Detect which cell encompasses the target text, then output its (X, Y) center coordinate. 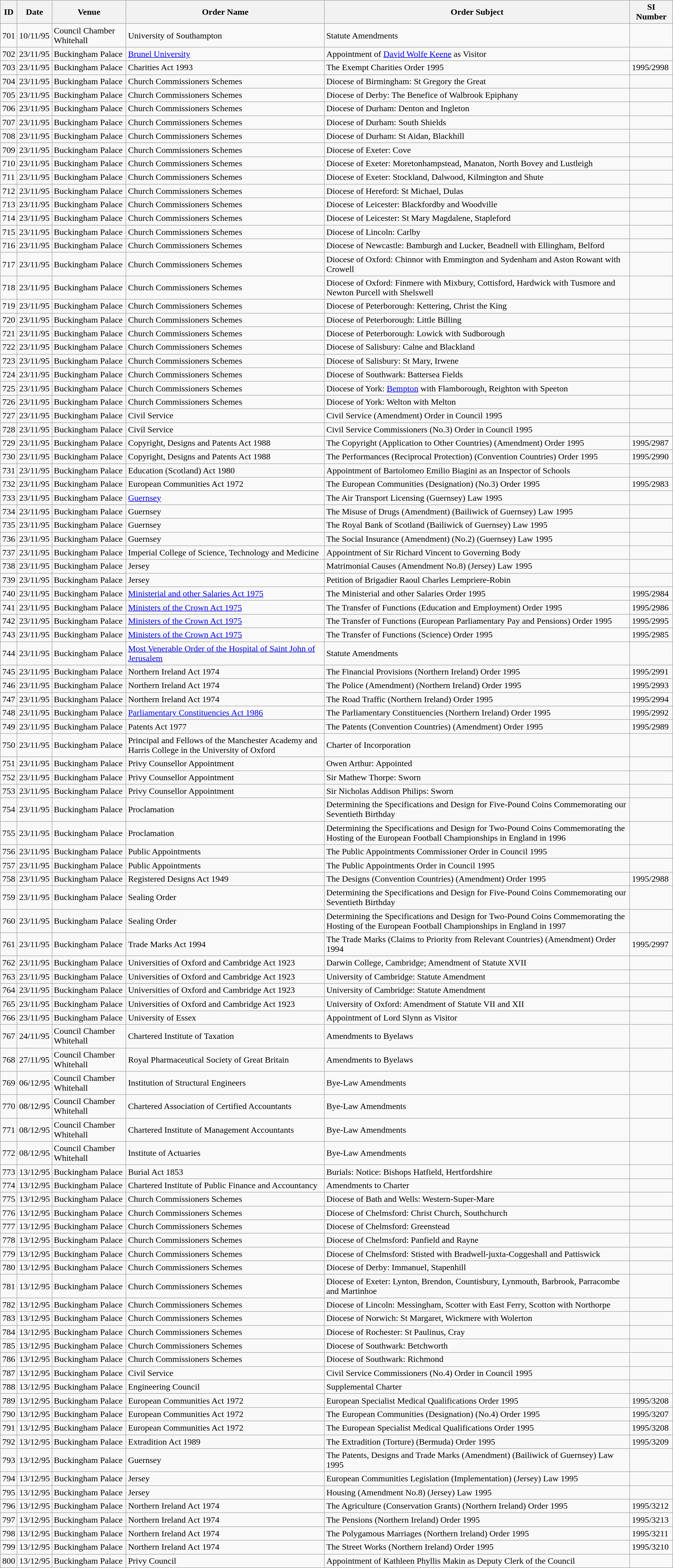
717 (9, 264)
787 (9, 1373)
27/11/95 (35, 1060)
705 (9, 95)
Supplemental Charter (477, 1387)
745 (9, 672)
755 (9, 833)
738 (9, 566)
746 (9, 686)
Chartered Institute of Public Finance and Accountancy (225, 1185)
Diocese of Chelmsford: Stisted with Bradwell-juxta-Coggeshall and Pattiswick (477, 1254)
735 (9, 525)
1995/2989 (651, 727)
The Street Works (Northern Ireland) Order 1995 (477, 1547)
Diocese of Leicester: Blackfordby and Woodville (477, 205)
Civil Service (Amendment) Order in Council 1995 (477, 415)
The Police (Amendment) (Northern Ireland) Order 1995 (477, 686)
708 (9, 136)
Extradition Act 1989 (225, 1441)
1995/2997 (651, 945)
718 (9, 288)
714 (9, 218)
Privy Council (225, 1561)
The Royal Bank of Scotland (Bailiwick of Guernsey) Law 1995 (477, 525)
24/11/95 (35, 1036)
ID (9, 12)
722 (9, 347)
Diocese of Exeter: Lynton, Brendon, Countisbury, Lynmouth, Barbrook, Parracombe and Martinhoe (477, 1286)
Diocese of Durham: South Shields (477, 122)
The Public Appointments Order in Council 1995 (477, 865)
768 (9, 1060)
757 (9, 865)
1995/3213 (651, 1520)
762 (9, 963)
728 (9, 429)
Parliamentary Constituencies Act 1986 (225, 713)
Appointment of Lord Slynn as Visitor (477, 1018)
766 (9, 1018)
Diocese of Salisbury: St Mary, Irwene (477, 361)
764 (9, 990)
University of Essex (225, 1018)
748 (9, 713)
779 (9, 1254)
The Transfer of Functions (Education and Employment) Order 1995 (477, 607)
769 (9, 1083)
782 (9, 1305)
783 (9, 1318)
Institute of Actuaries (225, 1153)
744 (9, 653)
Darwin College, Cambridge; Amendment of Statute XVII (477, 963)
European Communities Legislation (Implementation) (Jersey) Law 1995 (477, 1479)
Sir Mathew Thorpe: Sworn (477, 777)
720 (9, 320)
Civil Service Commissioners (No.4) Order in Council 1995 (477, 1373)
1995/2994 (651, 699)
Diocese of Durham: Denton and Ingleton (477, 109)
The European Communities (Designation) (No.3) Order 1995 (477, 484)
1995/2984 (651, 594)
800 (9, 1561)
Burials: Notice: Bishops Hatfield, Hertfordshire (477, 1172)
Diocese of Rochester: St Paulinus, Cray (477, 1332)
712 (9, 191)
Patents Act 1977 (225, 727)
721 (9, 333)
The Road Traffic (Northern Ireland) Order 1995 (477, 699)
Civil Service Commissioners (No.3) Order in Council 1995 (477, 429)
776 (9, 1213)
765 (9, 1004)
707 (9, 122)
Determining the Specifications and Design for Two-Pound Coins Commemorating the Hosting of the European Football Championships in England in 1997 (477, 921)
1995/2987 (651, 443)
Venue (89, 12)
797 (9, 1520)
701 (9, 35)
724 (9, 374)
The Transfer of Functions (Science) Order 1995 (477, 635)
Diocese of Chelmsford: Christ Church, Southchurch (477, 1213)
772 (9, 1153)
Diocese of Chelmsford: Greenstead (477, 1227)
1995/2983 (651, 484)
The European Communities (Designation) (No.4) Order 1995 (477, 1414)
The Patents, Designs and Trade Marks (Amendment) (Bailiwick of Guernsey) Law 1995 (477, 1460)
The Agriculture (Conservation Grants) (Northern Ireland) Order 1995 (477, 1506)
791 (9, 1428)
Burial Act 1853 (225, 1172)
Diocese of York: Bempton with Flamborough, Reighton with Speeton (477, 388)
1995/2993 (651, 686)
Education (Scotland) Act 1980 (225, 471)
Institution of Structural Engineers (225, 1083)
792 (9, 1441)
Diocese of Peterborough: Kettering, Christ the King (477, 306)
1995/2992 (651, 713)
Principal and Fellows of the Manchester Academy and Harris College in the University of Oxford (225, 745)
University of Southampton (225, 35)
Trade Marks Act 1994 (225, 945)
790 (9, 1414)
The Financial Provisions (Northern Ireland) Order 1995 (477, 672)
Diocese of Bath and Wells: Western-Super-Mare (477, 1199)
798 (9, 1533)
Diocese of Peterborough: Little Billing (477, 320)
Diocese of Lincoln: Messingham, Scotter with East Ferry, Scotton with Northorpe (477, 1305)
Amendments to Charter (477, 1185)
Diocese of Exeter: Stockland, Dalwood, Kilmington and Shute (477, 177)
761 (9, 945)
Diocese of Exeter: Cove (477, 150)
703 (9, 68)
Order Subject (477, 12)
Imperial College of Science, Technology and Medicine (225, 553)
794 (9, 1479)
789 (9, 1400)
795 (9, 1492)
Diocese of Newcastle: Bamburgh and Lucker, Beadnell with Ellingham, Belford (477, 246)
716 (9, 246)
709 (9, 150)
750 (9, 745)
741 (9, 607)
The Trade Marks (Claims to Priority from Relevant Countries) (Amendment) Order 1994 (477, 945)
The Ministerial and other Salaries Order 1995 (477, 594)
Diocese of Durham: St Aidan, Blackhill (477, 136)
The Patents (Convention Countries) (Amendment) Order 1995 (477, 727)
799 (9, 1547)
Charities Act 1993 (225, 68)
774 (9, 1185)
The Air Transport Licensing (Guernsey) Law 1995 (477, 498)
780 (9, 1268)
Ministerial and other Salaries Act 1975 (225, 594)
SI Number (651, 12)
10/11/95 (35, 35)
785 (9, 1346)
Owen Arthur: Appointed (477, 764)
Diocese of Exeter: Moretonhampstead, Manaton, North Bovey and Lustleigh (477, 163)
European Specialist Medical Qualifications Order 1995 (477, 1400)
1995/2988 (651, 879)
Housing (Amendment No.8) (Jersey) Law 1995 (477, 1492)
Matrimonial Causes (Amendment No.8) (Jersey) Law 1995 (477, 566)
715 (9, 232)
Most Venerable Order of the Hospital of Saint John of Jerusalem (225, 653)
The Social Insurance (Amendment) (No.2) (Guernsey) Law 1995 (477, 539)
732 (9, 484)
Appointment of Kathleen Phyllis Makin as Deputy Clerk of the Council (477, 1561)
1995/2985 (651, 635)
702 (9, 54)
704 (9, 81)
784 (9, 1332)
753 (9, 791)
Diocese of Chelmsford: Panfield and Rayne (477, 1240)
743 (9, 635)
Diocese of Derby: The Benefice of Walbrook Epiphany (477, 95)
778 (9, 1240)
Diocese of York: Welton with Melton (477, 402)
760 (9, 921)
The Misuse of Drugs (Amendment) (Bailiwick of Guernsey) Law 1995 (477, 512)
Chartered Institute of Taxation (225, 1036)
1995/2990 (651, 457)
754 (9, 809)
752 (9, 777)
770 (9, 1106)
758 (9, 879)
The European Specialist Medical Qualifications Order 1995 (477, 1428)
Engineering Council (225, 1387)
The Public Appointments Commissioner Order in Council 1995 (477, 851)
767 (9, 1036)
725 (9, 388)
Diocese of Southwark: Betchworth (477, 1346)
Order Name (225, 12)
University of Oxford: Amendment of Statute VII and XII (477, 1004)
773 (9, 1172)
781 (9, 1286)
Diocese of Derby: Immanuel, Stapenhill (477, 1268)
Determining the Specifications and Design for Two-Pound Coins Commemorating the Hosting of the European Football Championships in England in 1996 (477, 833)
763 (9, 977)
1995/3211 (651, 1533)
1995/2986 (651, 607)
737 (9, 553)
The Transfer of Functions (European Parliamentary Pay and Pensions) Order 1995 (477, 621)
Appointment of Bartolomeo Emilio Biagini as an Inspector of Schools (477, 471)
1995/2991 (651, 672)
Royal Pharmaceutical Society of Great Britain (225, 1060)
Diocese of Hereford: St Michael, Dulas (477, 191)
The Polygamous Marriages (Northern Ireland) Order 1995 (477, 1533)
723 (9, 361)
Chartered Association of Certified Accountants (225, 1106)
Registered Designs Act 1949 (225, 879)
706 (9, 109)
1995/3212 (651, 1506)
1995/2998 (651, 68)
742 (9, 621)
06/12/95 (35, 1083)
775 (9, 1199)
Diocese of Leicester: St Mary Magdalene, Stapleford (477, 218)
Diocese of Salisbury: Calne and Blackland (477, 347)
Charter of Incorporation (477, 745)
Chartered Institute of Management Accountants (225, 1130)
The Exempt Charities Order 1995 (477, 68)
739 (9, 580)
731 (9, 471)
Diocese of Norwich: St Margaret, Wickmere with Wolerton (477, 1318)
749 (9, 727)
777 (9, 1227)
Diocese of Southwark: Richmond (477, 1359)
Brunel University (225, 54)
733 (9, 498)
Diocese of Peterborough: Lowick with Sudborough (477, 333)
The Designs (Convention Countries) (Amendment) Order 1995 (477, 879)
Diocese of Oxford: Finmere with Mixbury, Cottisford, Hardwick with Tusmore and Newton Purcell with Shelswell (477, 288)
Appointment of Sir Richard Vincent to Governing Body (477, 553)
736 (9, 539)
727 (9, 415)
740 (9, 594)
730 (9, 457)
734 (9, 512)
Diocese of Birmingham: St Gregory the Great (477, 81)
713 (9, 205)
729 (9, 443)
Date (35, 12)
751 (9, 764)
Appointment of David Wolfe Keene as Visitor (477, 54)
The Copyright (Application to Other Countries) (Amendment) Order 1995 (477, 443)
796 (9, 1506)
The Parliamentary Constituencies (Northern Ireland) Order 1995 (477, 713)
759 (9, 897)
711 (9, 177)
771 (9, 1130)
The Performances (Reciprocal Protection) (Convention Countries) Order 1995 (477, 457)
1995/2995 (651, 621)
786 (9, 1359)
Petition of Brigadier Raoul Charles Lempriere-Robin (477, 580)
Diocese of Southwark: Battersea Fields (477, 374)
726 (9, 402)
756 (9, 851)
1995/3209 (651, 1441)
Diocese of Oxford: Chinnor with Emmington and Sydenham and Aston Rowant with Crowell (477, 264)
Sir Nicholas Addison Philips: Sworn (477, 791)
710 (9, 163)
1995/3210 (651, 1547)
The Pensions (Northern Ireland) Order 1995 (477, 1520)
Diocese of Lincoln: Carlby (477, 232)
The Extradition (Torture) (Bermuda) Order 1995 (477, 1441)
719 (9, 306)
788 (9, 1387)
793 (9, 1460)
1995/3207 (651, 1414)
747 (9, 699)
